Extract the [x, y] coordinate from the center of the cell holding the provided text.  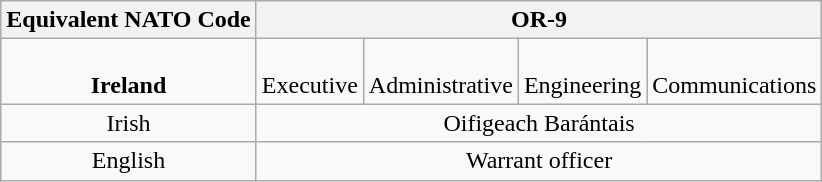
Irish [129, 123]
Warrant officer [538, 161]
OR-9 [538, 20]
Oifigeach Barántais [538, 123]
Equivalent NATO Code [129, 20]
Executive [310, 72]
Administrative [440, 72]
Communications [734, 72]
English [129, 161]
Engineering [582, 72]
Ireland [129, 72]
